Capture the cell that displays the provided text and extract its [x, y] central coordinate. 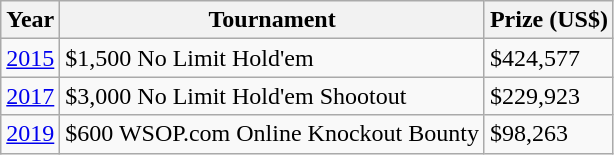
Prize (US$) [548, 20]
2015 [30, 58]
2017 [30, 96]
Tournament [272, 20]
$3,000 No Limit Hold'em Shootout [272, 96]
$98,263 [548, 134]
$229,923 [548, 96]
$600 WSOP.com Online Knockout Bounty [272, 134]
$1,500 No Limit Hold'em [272, 58]
Year [30, 20]
$424,577 [548, 58]
2019 [30, 134]
